Identify which cell holds the provided text, then report its [x, y] central coordinate. 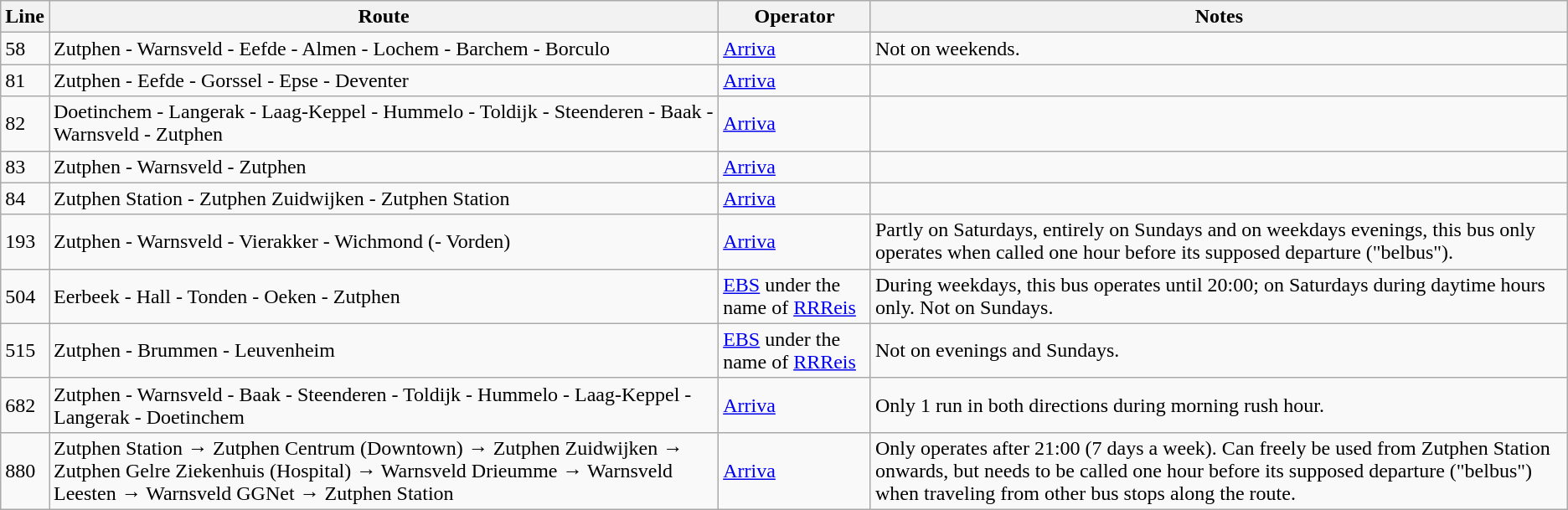
Operator [795, 17]
Zutphen - Warnsveld - Baak - Steenderen - Toldijk - Hummelo - Laag-Keppel - Langerak - Doetinchem [384, 405]
Zutphen - Warnsveld - Vierakker - Wichmond (- Vorden) [384, 241]
82 [25, 124]
84 [25, 198]
81 [25, 80]
193 [25, 241]
Zutphen - Brummen - Leuvenheim [384, 350]
Zutphen - Eefde - Gorssel - Epse - Deventer [384, 80]
Zutphen Station - Zutphen Zuidwijken - Zutphen Station [384, 198]
515 [25, 350]
Zutphen - Warnsveld - Eefde - Almen - Lochem - Barchem - Borculo [384, 49]
Doetinchem - Langerak - Laag-Keppel - Hummelo - Toldijk - Steenderen - Baak - Warnsveld - Zutphen [384, 124]
Zutphen - Warnsveld - Zutphen [384, 167]
Eerbeek - Hall - Tonden - Oeken - Zutphen [384, 296]
Line [25, 17]
Notes [1219, 17]
880 [25, 471]
58 [25, 49]
Not on weekends. [1219, 49]
682 [25, 405]
Not on evenings and Sundays. [1219, 350]
504 [25, 296]
Route [384, 17]
83 [25, 167]
During weekdays, this bus operates until 20:00; on Saturdays during daytime hours only. Not on Sundays. [1219, 296]
Only 1 run in both directions during morning rush hour. [1219, 405]
